Output the (X, Y) coordinate of the center of the cell containing the given text.  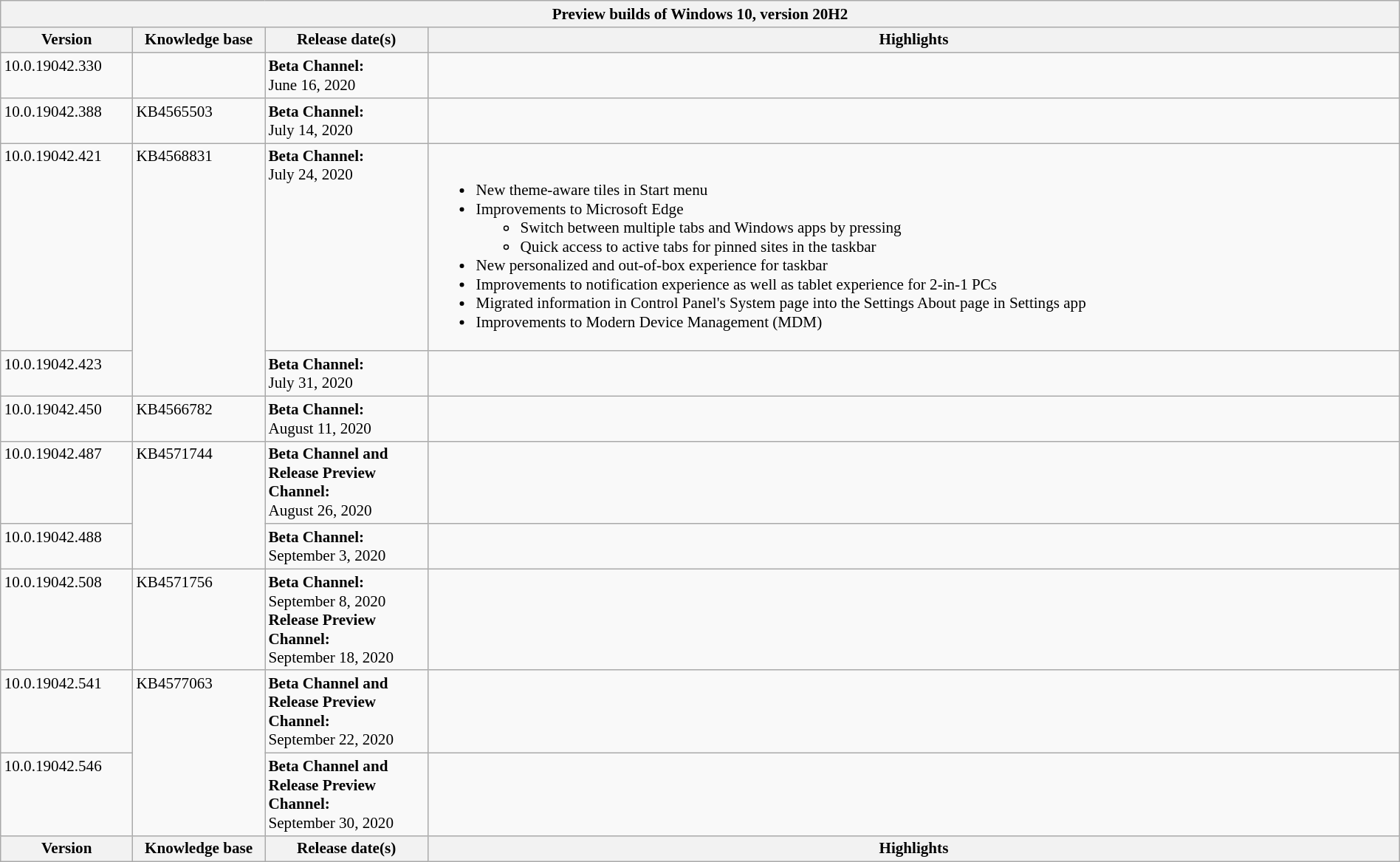
Beta Channel and Release Preview Channel:September 22, 2020 (346, 711)
Beta Channel and Release Preview Channel:September 30, 2020 (346, 794)
Preview builds of Windows 10, version 20H2 (700, 13)
KB4577063 (199, 753)
10.0.19042.388 (66, 121)
KB4568831 (199, 270)
10.0.19042.488 (66, 547)
Beta Channel:July 24, 2020 (346, 247)
10.0.19042.541 (66, 711)
KB4571744 (199, 505)
Beta Channel:September 8, 2020Release Preview Channel:September 18, 2020 (346, 619)
10.0.19042.546 (66, 794)
10.0.19042.421 (66, 247)
Beta Channel:August 11, 2020 (346, 418)
Beta Channel:June 16, 2020 (346, 75)
KB4571756 (199, 619)
Beta Channel and Release Preview Channel:August 26, 2020 (346, 482)
10.0.19042.487 (66, 482)
KB4565503 (199, 121)
10.0.19042.423 (66, 374)
Beta Channel:July 31, 2020 (346, 374)
KB4566782 (199, 418)
Beta Channel:September 3, 2020 (346, 547)
Beta Channel:July 14, 2020 (346, 121)
10.0.19042.508 (66, 619)
10.0.19042.450 (66, 418)
10.0.19042.330 (66, 75)
